For the text-containing cell, return its midpoint in [x, y] coordinate format. 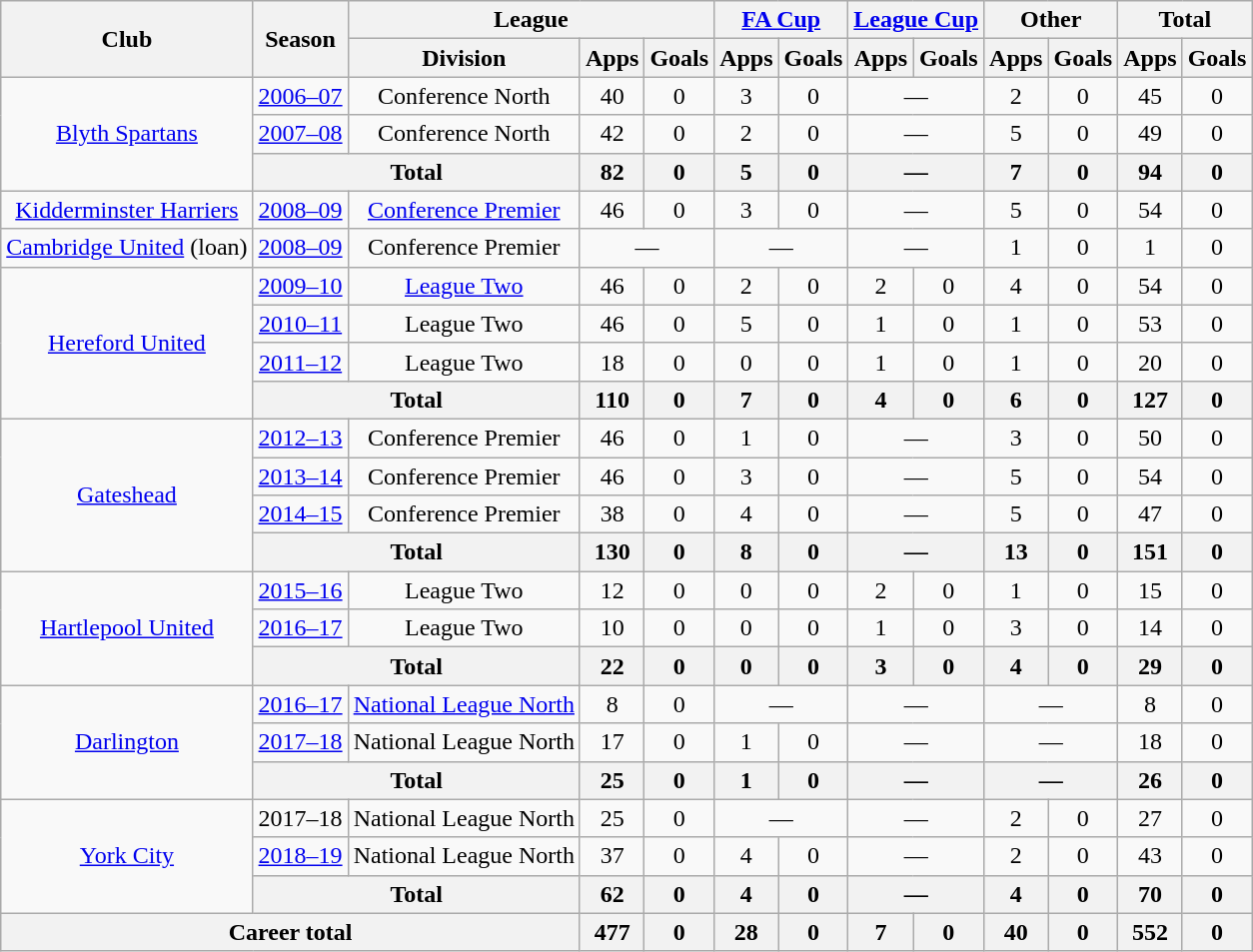
15 [1150, 590]
13 [1016, 552]
Hartlepool United [127, 628]
43 [1150, 856]
110 [612, 400]
2012–13 [300, 438]
37 [612, 856]
94 [1150, 172]
2015–16 [300, 590]
Career total [291, 932]
Season [300, 39]
Cambridge United (loan) [127, 248]
FA Cup [781, 20]
2007–08 [300, 134]
127 [1150, 400]
Division [464, 58]
2011–12 [300, 362]
62 [612, 894]
26 [1150, 780]
2010–11 [300, 324]
Kidderminster Harriers [127, 210]
45 [1150, 96]
22 [612, 666]
28 [746, 932]
6 [1016, 400]
17 [612, 742]
York City [127, 856]
Other [1051, 20]
151 [1150, 552]
Darlington [127, 742]
47 [1150, 514]
10 [612, 628]
League Cup [916, 20]
12 [612, 590]
29 [1150, 666]
20 [1150, 362]
Club [127, 39]
50 [1150, 438]
Hereford United [127, 343]
2009–10 [300, 286]
2014–15 [300, 514]
70 [1150, 894]
82 [612, 172]
Blyth Spartans [127, 134]
2013–14 [300, 476]
552 [1150, 932]
2006–07 [300, 96]
53 [1150, 324]
38 [612, 514]
130 [612, 552]
27 [1150, 818]
2018–19 [300, 856]
42 [612, 134]
Gateshead [127, 494]
League [531, 20]
49 [1150, 134]
14 [1150, 628]
477 [612, 932]
